Output the (x, y) coordinate of the center of the cell containing the given text.  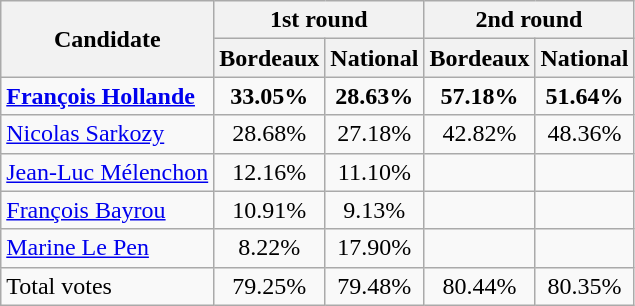
Total votes (108, 286)
François Hollande (108, 96)
Marine Le Pen (108, 248)
10.91% (270, 210)
27.18% (374, 134)
Nicolas Sarkozy (108, 134)
42.82% (480, 134)
80.35% (584, 286)
28.63% (374, 96)
Candidate (108, 39)
28.68% (270, 134)
Jean-Luc Mélenchon (108, 172)
17.90% (374, 248)
2nd round (529, 20)
12.16% (270, 172)
11.10% (374, 172)
8.22% (270, 248)
80.44% (480, 286)
9.13% (374, 210)
79.25% (270, 286)
57.18% (480, 96)
48.36% (584, 134)
François Bayrou (108, 210)
51.64% (584, 96)
79.48% (374, 286)
1st round (319, 20)
33.05% (270, 96)
